Return the (x, y) coordinate for the center point of the cell that contains the specified text.  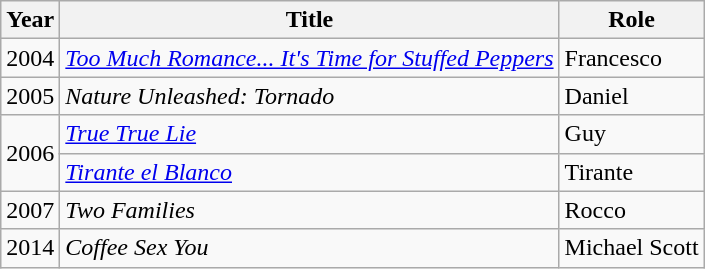
Role (632, 20)
Tirante el Blanco (310, 172)
2014 (30, 248)
Tirante (632, 172)
Michael Scott (632, 248)
Coffee Sex You (310, 248)
Daniel (632, 96)
Two Families (310, 210)
True True Lie (310, 134)
2005 (30, 96)
Year (30, 20)
Nature Unleashed: Tornado (310, 96)
Too Much Romance... It's Time for Stuffed Peppers (310, 58)
Francesco (632, 58)
2007 (30, 210)
2006 (30, 153)
Rocco (632, 210)
2004 (30, 58)
Guy (632, 134)
Title (310, 20)
